Return (X, Y) of the center of cell containing provided text 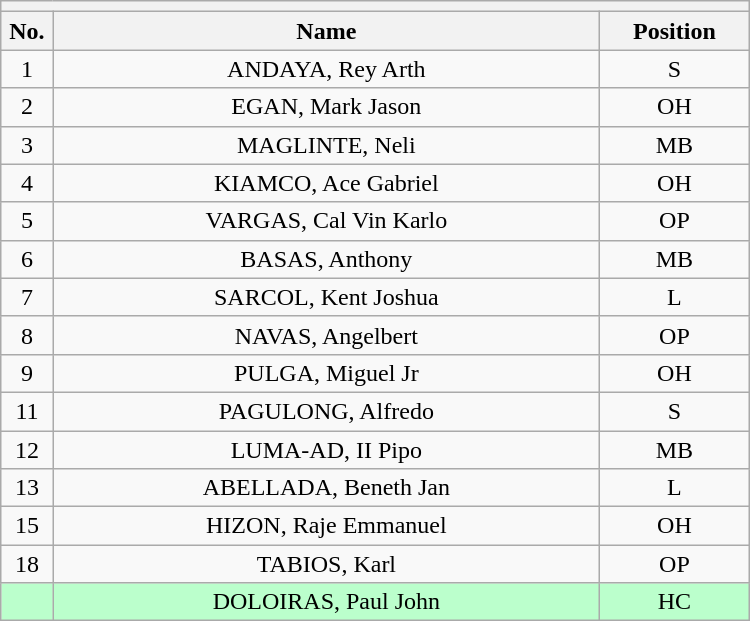
HC (675, 602)
KIAMCO, Ace Gabriel (326, 183)
Name (326, 31)
6 (27, 259)
LUMA-AD, II Pipo (326, 449)
TABIOS, Karl (326, 564)
7 (27, 297)
18 (27, 564)
1 (27, 69)
MAGLINTE, Neli (326, 145)
9 (27, 373)
Position (675, 31)
EGAN, Mark Jason (326, 107)
ANDAYA, Rey Arth (326, 69)
13 (27, 488)
BASAS, Anthony (326, 259)
5 (27, 221)
DOLOIRAS, Paul John (326, 602)
PULGA, Miguel Jr (326, 373)
PAGULONG, Alfredo (326, 411)
11 (27, 411)
NAVAS, Angelbert (326, 335)
SARCOL, Kent Joshua (326, 297)
ABELLADA, Beneth Jan (326, 488)
4 (27, 183)
HIZON, Raje Emmanuel (326, 526)
15 (27, 526)
8 (27, 335)
2 (27, 107)
VARGAS, Cal Vin Karlo (326, 221)
No. (27, 31)
12 (27, 449)
3 (27, 145)
